Scan for the cell matching the given text and deliver its [X, Y] coordinate at center. 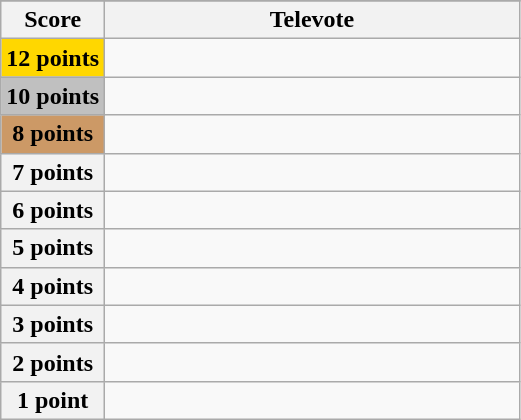
4 points [53, 286]
2 points [53, 362]
1 point [53, 400]
8 points [53, 134]
3 points [53, 324]
10 points [53, 96]
Score [53, 20]
12 points [53, 58]
6 points [53, 210]
7 points [53, 172]
Televote [312, 20]
5 points [53, 248]
